Provide the (x, y) coordinate of the cell's center where the given text is located.  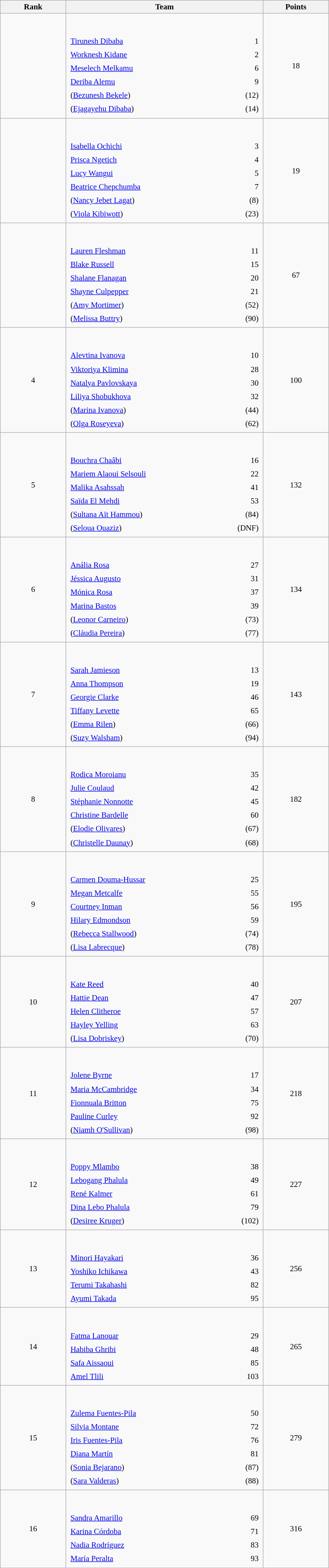
Tirunesh Dibaba 1 Worknesh Kidane 2 Meselech Melkamu 6 Deriba Alemu 9 (Bezunesh Bekele) (12) (Ejagayehu Dibaba) (14) (164, 66)
134 (296, 589)
20 (240, 278)
48 (238, 1349)
143 (296, 694)
(Sultana Aït Hammou) (142, 515)
(Desiree Kruger) (141, 1221)
Courtney Inman (147, 906)
36 (245, 1258)
(Seloua Ouaziz) (142, 528)
Kate Reed 40 Hattie Dean 47 Helen Clitheroe 57 Hayley Yelling 63 (Lisa Dobriskey) (70) (164, 1002)
Poppy Mlambo 38 Lebogang Phalula 49 René Kalmer 61 Dina Lebo Phalula 79 (Desiree Kruger) (102) (164, 1184)
316 (296, 1529)
37 (240, 592)
22 (238, 474)
25 (244, 879)
85 (238, 1363)
195 (296, 904)
Minori Hayakari (149, 1258)
Silvia Montane (146, 1427)
Habiba Ghribi (142, 1349)
Zulema Fuentes-Pila (146, 1413)
(14) (242, 109)
Anália Rosa 27 Jéssica Augusto 31 Mónica Rosa 37 Marina Bastos 39 (Leonor Carneiro) (73) (Cláudia Pereira) (77) (164, 589)
92 (242, 1116)
Rodica Moroianu 35 Julie Coulaud 42 Stéphanie Nonnotte 45 Christine Bardelle 60 (Elodie Olivares) (67) (Christelle Daunay) (68) (164, 799)
81 (242, 1454)
Marina Bastos (144, 606)
Jolene Byrne 17 Maria McCambridge 34 Fionnuala Britton 75 Pauline Curley 92 (Niamh O'Sullivan) (98) (164, 1093)
(12) (242, 95)
63 (239, 1025)
40 (239, 984)
57 (239, 1011)
Deriba Alemu (145, 82)
Hilary Edmondson (147, 920)
49 (237, 1180)
(Elodie Olivares) (145, 829)
Saïda El Mehdi (142, 501)
(Emma Rilen) (142, 724)
Helen Clitheroe (143, 1011)
Hayley Yelling (143, 1025)
(66) (239, 724)
(Nancy Jebet Lagat) (146, 200)
(Niamh O'Sullivan) (146, 1130)
14 (33, 1346)
75 (242, 1102)
12 (33, 1184)
Rank (33, 7)
Tirunesh Dibaba (145, 41)
Tiffany Levette (142, 710)
100 (296, 380)
Isabella Ochichi 3 Prisca Ngetich 4 Lucy Wangui 5 Beatrice Chepchumba 7 (Nancy Jebet Lagat) (8) (Viola Kibiwott) (23) (164, 171)
Liliya Shobukhova (146, 396)
Georgie Clarke (142, 697)
Anália Rosa (144, 565)
Julie Coulaud (145, 788)
Diana Martín (146, 1454)
(84) (238, 515)
60 (241, 815)
41 (238, 488)
59 (244, 920)
Fionnuala Britton (146, 1102)
47 (239, 998)
Alevtina Ivanova (146, 355)
Karina Córdoba (149, 1532)
256 (296, 1269)
Shayne Culpepper (144, 291)
Minori Hayakari 36 Yoshiko Ichikawa 43 Terumi Takahashi 82 Ayumi Takada 95 (164, 1269)
Carmen Douma-Hussar (147, 879)
(70) (239, 1039)
Sandra Amarillo (149, 1518)
(68) (241, 842)
218 (296, 1093)
Amel Tlili (142, 1376)
8 (33, 799)
Ayumi Takada (149, 1299)
279 (296, 1438)
28 (242, 369)
(Christelle Daunay) (145, 842)
(62) (242, 423)
(44) (242, 410)
Lebogang Phalula (141, 1180)
(52) (240, 305)
Carmen Douma-Hussar 25 Megan Metcalfe 55 Courtney Inman 56 Hilary Edmondson 59 (Rebecca Stallwood) (74) (Lisa Labrecque) (78) (164, 904)
Mónica Rosa (144, 592)
Yoshiko Ichikawa (149, 1272)
(Olga Roseyeva) (146, 423)
Stéphanie Nonnotte (145, 802)
34 (242, 1089)
53 (238, 501)
67 (296, 275)
65 (239, 710)
Natalya Pavlovskaya (146, 382)
Safa Aissaoui (142, 1363)
(Sara Valderas) (146, 1481)
(Marina Ivanova) (146, 410)
132 (296, 485)
93 (244, 1559)
Bouchra Chaâbi (142, 460)
René Kalmer (141, 1194)
(Sonia Bejarano) (146, 1467)
(Rebecca Stallwood) (147, 933)
(77) (240, 633)
(94) (239, 738)
Zulema Fuentes-Pila 50 Silvia Montane 72 Iris Fuentes-Pila 76 Diana Martín 81 (Sonia Bejarano) (87) (Sara Valderas) (88) (164, 1438)
Malika Asahssah (142, 488)
38 (237, 1166)
Team (164, 7)
32 (242, 396)
27 (240, 565)
Sarah Jamieson (142, 670)
Shalane Flanagan (144, 278)
Points (296, 7)
Iris Fuentes-Pila (146, 1440)
43 (245, 1272)
(Amy Mortimer) (144, 305)
Sandra Amarillo 69 Karina Córdoba 71 Nadia Rodríguez 83 María Peralta 93 (164, 1529)
61 (237, 1194)
55 (244, 893)
Bouchra Chaâbi 16 Mariem Alaoui Selsouli 22 Malika Asahssah 41 Saïda El Mehdi 53 (Sultana Aït Hammou) (84) (Seloua Ouaziz) (DNF) (164, 485)
45 (241, 802)
56 (244, 906)
39 (240, 606)
(8) (243, 200)
(Bezunesh Bekele) (145, 95)
María Peralta (149, 1559)
Megan Metcalfe (147, 893)
(Melissa Buttry) (144, 319)
Alevtina Ivanova 10 Viktoriya Klimina 28 Natalya Pavlovskaya 30 Liliya Shobukhova 32 (Marina Ivanova) (44) (Olga Roseyeva) (62) (164, 380)
(78) (244, 947)
95 (245, 1299)
Nadia Rodríguez (149, 1545)
(87) (242, 1467)
Blake Russell (144, 264)
17 (242, 1075)
(98) (242, 1130)
82 (245, 1285)
(Lisa Dobriskey) (143, 1039)
Kate Reed (143, 984)
Fatma Lanouar 29 Habiba Ghribi 48 Safa Aissaoui 85 Amel Tlili 103 (164, 1346)
Hattie Dean (143, 998)
(DNF) (238, 528)
76 (242, 1440)
(Leonor Carneiro) (144, 619)
42 (241, 788)
69 (244, 1518)
Jolene Byrne (146, 1075)
(Lisa Labrecque) (147, 947)
Beatrice Chepchumba (146, 187)
2 (242, 55)
35 (241, 775)
1 (242, 41)
(90) (240, 319)
(Suzy Walsham) (142, 738)
Viktoriya Klimina (146, 369)
Poppy Mlambo (141, 1166)
Mariem Alaoui Selsouli (142, 474)
(73) (240, 619)
227 (296, 1184)
Dina Lebo Phalula (141, 1207)
Anna Thompson (142, 683)
71 (244, 1532)
(Ejagayehu Dibaba) (145, 109)
83 (244, 1545)
182 (296, 799)
79 (237, 1207)
(67) (241, 829)
Sarah Jamieson 13 Anna Thompson 19 Georgie Clarke 46 Tiffany Levette 65 (Emma Rilen) (66) (Suzy Walsham) (94) (164, 694)
Rodica Moroianu (145, 775)
(88) (242, 1481)
103 (238, 1376)
46 (239, 697)
Isabella Ochichi (146, 146)
3 (243, 146)
21 (240, 291)
31 (240, 579)
(Viola Kibiwott) (146, 214)
Maria McCambridge (146, 1089)
29 (238, 1335)
Lauren Fleshman (144, 251)
Lucy Wangui (146, 173)
Prisca Ngetich (146, 160)
(Cláudia Pereira) (144, 633)
Fatma Lanouar (142, 1335)
Worknesh Kidane (145, 55)
(74) (244, 933)
50 (242, 1413)
Terumi Takahashi (149, 1285)
Pauline Curley (146, 1116)
Meselech Melkamu (145, 68)
207 (296, 1002)
265 (296, 1346)
(23) (243, 214)
30 (242, 382)
Christine Bardelle (145, 815)
72 (242, 1427)
18 (296, 66)
Lauren Fleshman 11 Blake Russell 15 Shalane Flanagan 20 Shayne Culpepper 21 (Amy Mortimer) (52) (Melissa Buttry) (90) (164, 275)
(102) (237, 1221)
Jéssica Augusto (144, 579)
